Return the (X, Y) coordinate for the center point of the cell that contains the specified text.  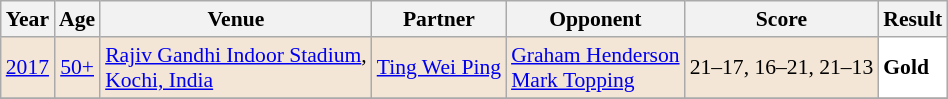
Age (77, 19)
21–17, 16–21, 21–13 (782, 68)
Result (912, 19)
Gold (912, 68)
Score (782, 19)
Ting Wei Ping (439, 68)
Rajiv Gandhi Indoor Stadium,Kochi, India (236, 68)
2017 (28, 68)
Venue (236, 19)
Partner (439, 19)
Opponent (596, 19)
Year (28, 19)
50+ (77, 68)
Graham Henderson Mark Topping (596, 68)
